Extract the (X, Y) coordinate from the center of the cell holding the provided text.  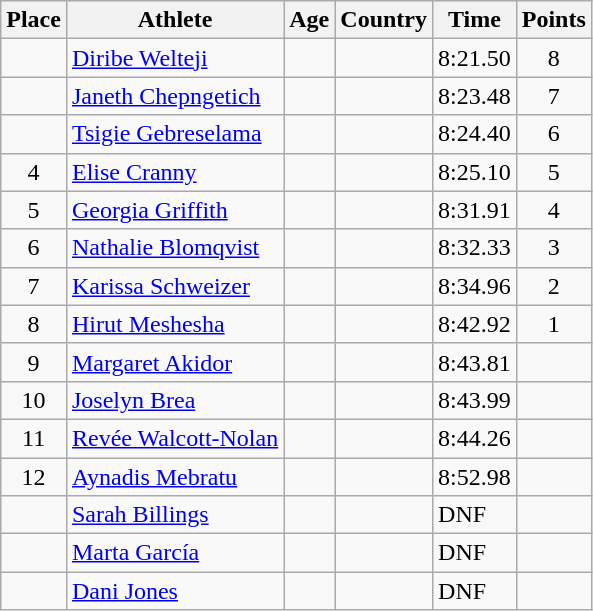
Marta García (174, 553)
8:34.96 (475, 286)
Points (554, 20)
8:42.92 (475, 324)
Country (384, 20)
Elise Cranny (174, 172)
8:43.99 (475, 400)
Dani Jones (174, 591)
Age (310, 20)
Time (475, 20)
8:23.48 (475, 96)
3 (554, 248)
11 (34, 438)
8:43.81 (475, 362)
8:25.10 (475, 172)
Tsigie Gebreselama (174, 134)
Sarah Billings (174, 515)
Athlete (174, 20)
Janeth Chepngetich (174, 96)
8:32.33 (475, 248)
8:21.50 (475, 58)
Nathalie Blomqvist (174, 248)
2 (554, 286)
10 (34, 400)
8:52.98 (475, 477)
Hirut Meshesha (174, 324)
12 (34, 477)
1 (554, 324)
Karissa Schweizer (174, 286)
Revée Walcott-Nolan (174, 438)
Diribe Welteji (174, 58)
9 (34, 362)
8:24.40 (475, 134)
Joselyn Brea (174, 400)
8:31.91 (475, 210)
8:44.26 (475, 438)
Place (34, 20)
Margaret Akidor (174, 362)
Aynadis Mebratu (174, 477)
Georgia Griffith (174, 210)
